Search for the cell housing the specified text and yield its (x, y) center coordinate. 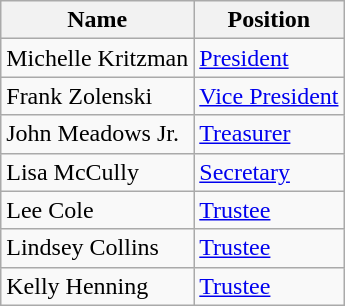
Position (269, 20)
Michelle Kritzman (98, 58)
Lisa McCully (98, 172)
Secretary (269, 172)
Lindsey Collins (98, 248)
Kelly Henning (98, 286)
Name (98, 20)
Frank Zolenski (98, 96)
John Meadows Jr. (98, 134)
President (269, 58)
Treasurer (269, 134)
Vice President (269, 96)
Lee Cole (98, 210)
